For the text-containing cell, return its midpoint in (x, y) coordinate format. 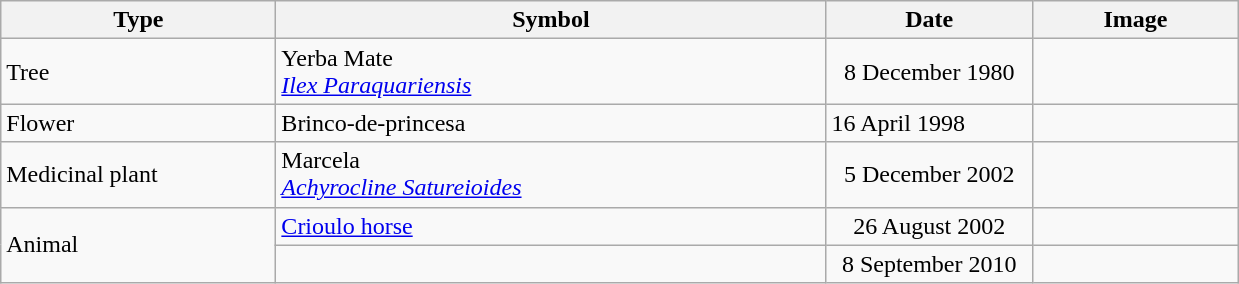
Symbol (551, 20)
Yerba MateIlex Paraquariensis (551, 72)
Type (138, 20)
MarcelaAchyrocline Satureioides (551, 174)
Animal (138, 245)
Flower (138, 123)
Tree (138, 72)
Image (1135, 20)
Brinco-de-princesa (551, 123)
Medicinal plant (138, 174)
16 April 1998 (929, 123)
Date (929, 20)
8 September 2010 (929, 264)
26 August 2002 (929, 226)
8 December 1980 (929, 72)
Crioulo horse (551, 226)
5 December 2002 (929, 174)
